For the text-containing cell, return its midpoint in (X, Y) coordinate format. 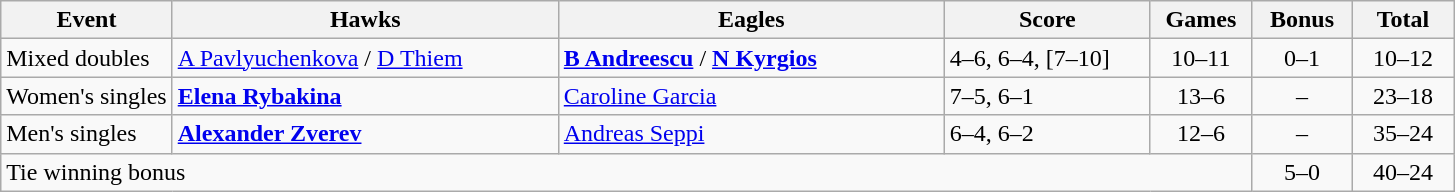
Total (1404, 20)
Games (1200, 20)
Men's singles (86, 134)
5–0 (1302, 172)
12–6 (1200, 134)
A Pavlyuchenkova / D Thiem (365, 58)
40–24 (1404, 172)
7–5, 6–1 (1047, 96)
Hawks (365, 20)
Andreas Seppi (751, 134)
Event (86, 20)
B Andreescu / N Kyrgios (751, 58)
Score (1047, 20)
6–4, 6–2 (1047, 134)
0–1 (1302, 58)
4–6, 6–4, [7–10] (1047, 58)
Mixed doubles (86, 58)
Women's singles (86, 96)
Alexander Zverev (365, 134)
10–11 (1200, 58)
Tie winning bonus (626, 172)
10–12 (1404, 58)
Elena Rybakina (365, 96)
Eagles (751, 20)
13–6 (1200, 96)
Bonus (1302, 20)
Caroline Garcia (751, 96)
23–18 (1404, 96)
35–24 (1404, 134)
